Output the (x, y) coordinate of the center of the cell containing the given text.  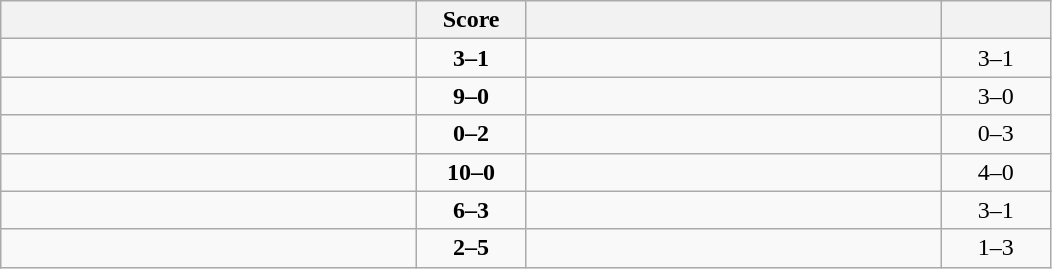
4–0 (996, 172)
1–3 (996, 248)
Score (472, 20)
3–0 (996, 96)
6–3 (472, 210)
9–0 (472, 96)
2–5 (472, 248)
0–2 (472, 134)
10–0 (472, 172)
0–3 (996, 134)
